Locate the cell with the specified text and output its [x, y] center coordinate. 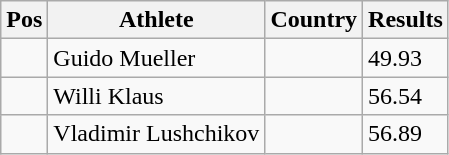
Results [406, 20]
56.89 [406, 134]
Willi Klaus [156, 96]
49.93 [406, 58]
Athlete [156, 20]
Country [314, 20]
Pos [24, 20]
Vladimir Lushchikov [156, 134]
56.54 [406, 96]
Guido Mueller [156, 58]
